Detect which cell encompasses the target text, then output its (x, y) center coordinate. 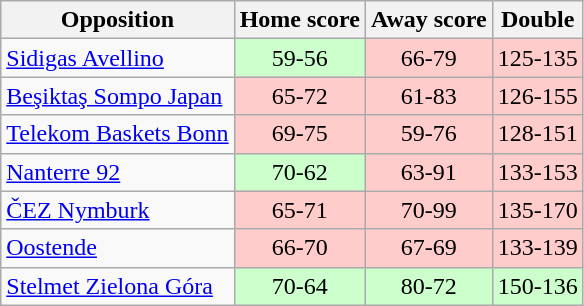
59-56 (300, 58)
65-72 (300, 96)
70-64 (300, 286)
135-170 (538, 210)
Home score (300, 20)
70-99 (428, 210)
Beşiktaş Sompo Japan (118, 96)
70-62 (300, 172)
69-75 (300, 134)
ČEZ Nymburk (118, 210)
Double (538, 20)
65-71 (300, 210)
133-153 (538, 172)
66-79 (428, 58)
67-69 (428, 248)
66-70 (300, 248)
126-155 (538, 96)
150-136 (538, 286)
80-72 (428, 286)
125-135 (538, 58)
63-91 (428, 172)
Sidigas Avellino (118, 58)
Telekom Baskets Bonn (118, 134)
Nanterre 92 (118, 172)
Oostende (118, 248)
Opposition (118, 20)
59-76 (428, 134)
Away score (428, 20)
128-151 (538, 134)
61-83 (428, 96)
Stelmet Zielona Góra (118, 286)
133-139 (538, 248)
